Return the (X, Y) coordinate for the center point of the cell that contains the specified text.  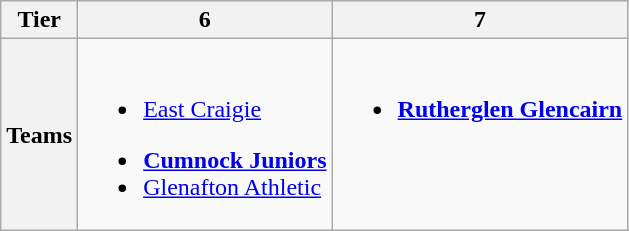
6 (205, 20)
Teams (40, 134)
Tier (40, 20)
7 (480, 20)
Rutherglen Glencairn (480, 134)
East CraigieCumnock JuniorsGlenafton Athletic (205, 134)
